Pinpoint the cell where the given text exists, returning its (X, Y) midpoint coordinate. 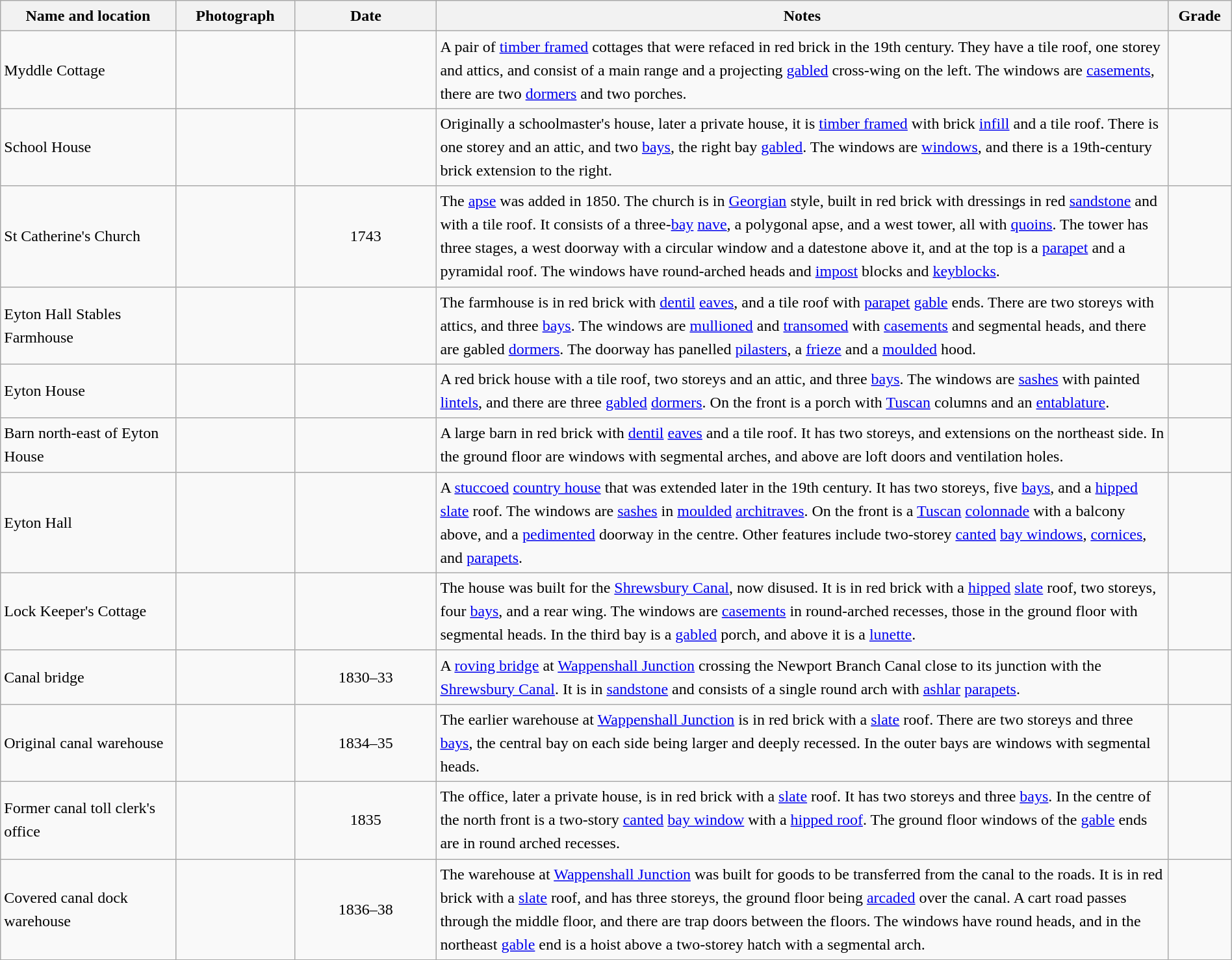
1834–35 (366, 742)
Covered canal dock warehouse (88, 910)
Myddle Cottage (88, 70)
Barn north-east of Eyton House (88, 445)
1830–33 (366, 677)
1836–38 (366, 910)
Eyton Hall Stables Farmhouse (88, 325)
Date (366, 16)
Eyton House (88, 391)
Photograph (235, 16)
1743 (366, 237)
Canal bridge (88, 677)
Eyton Hall (88, 523)
St Catherine's Church (88, 237)
School House (88, 147)
Former canal toll clerk's office (88, 820)
Name and location (88, 16)
Original canal warehouse (88, 742)
Notes (802, 16)
1835 (366, 820)
Grade (1200, 16)
Lock Keeper's Cottage (88, 611)
